Return (x, y) of the center of cell containing provided text 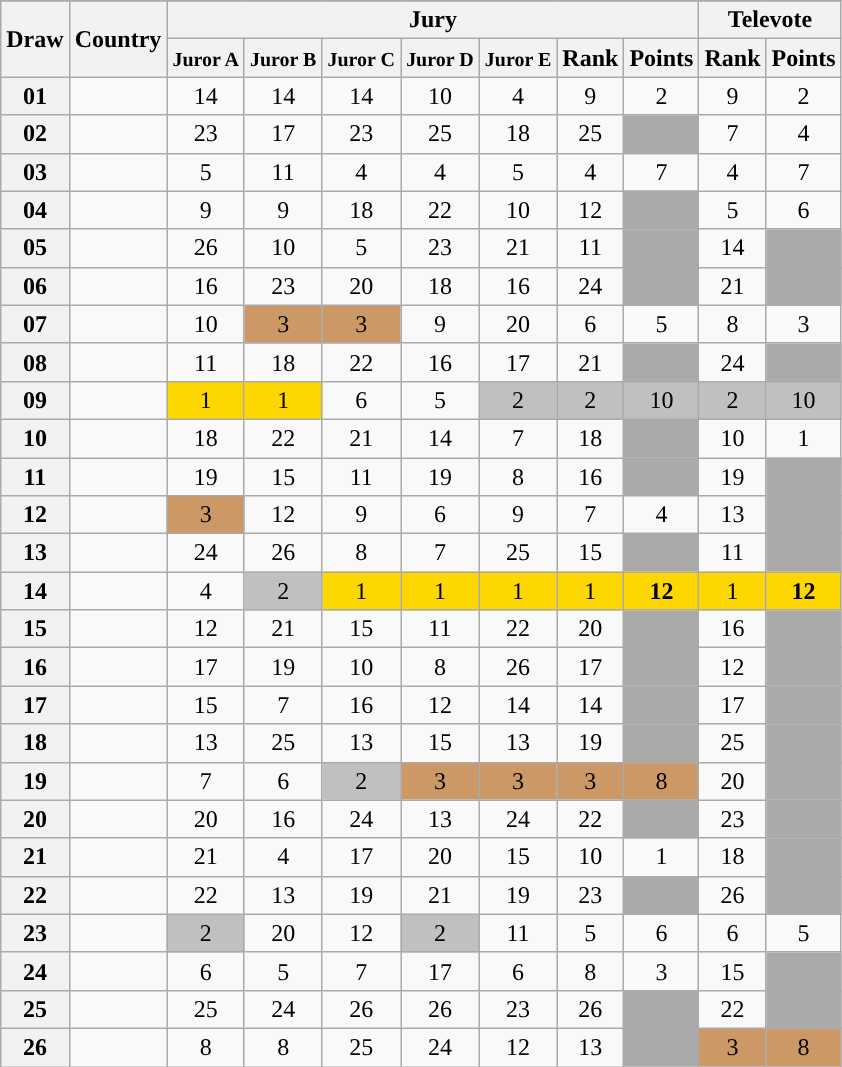
Draw (35, 39)
04 (35, 210)
Televote (770, 20)
06 (35, 286)
01 (35, 96)
08 (35, 362)
09 (35, 400)
02 (35, 134)
Juror E (518, 58)
Jury (433, 20)
Juror C (362, 58)
05 (35, 248)
07 (35, 324)
03 (35, 172)
Juror A (206, 58)
Juror B (283, 58)
Juror D (440, 58)
Country (118, 39)
